Output the (x, y) coordinate of the center of the cell containing the given text.  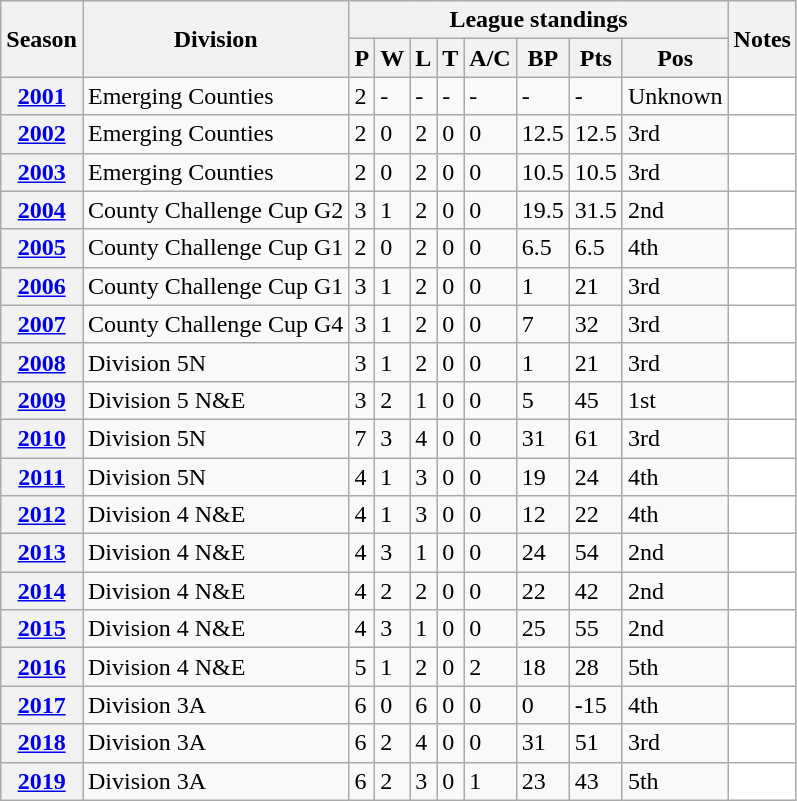
Division 5 N&E (215, 400)
L (424, 58)
2018 (42, 743)
51 (596, 743)
18 (542, 667)
2005 (42, 248)
County Challenge Cup G2 (215, 210)
2017 (42, 705)
54 (596, 553)
23 (542, 781)
2019 (42, 781)
2004 (42, 210)
Notes (762, 39)
31.5 (596, 210)
45 (596, 400)
Pts (596, 58)
2016 (42, 667)
42 (596, 591)
-15 (596, 705)
Division (215, 39)
2011 (42, 477)
2008 (42, 362)
55 (596, 629)
T (450, 58)
Unknown (675, 96)
2014 (42, 591)
2012 (42, 515)
28 (596, 667)
2013 (42, 553)
12 (542, 515)
2001 (42, 96)
61 (596, 438)
County Challenge Cup G4 (215, 324)
2002 (42, 134)
32 (596, 324)
43 (596, 781)
1st (675, 400)
W (392, 58)
2007 (42, 324)
Pos (675, 58)
2015 (42, 629)
Season (42, 39)
19 (542, 477)
2009 (42, 400)
2010 (42, 438)
2006 (42, 286)
A/C (490, 58)
BP (542, 58)
25 (542, 629)
19.5 (542, 210)
P (362, 58)
League standings (538, 20)
2003 (42, 172)
